Find where the given text appears and provide that cell's center as [X, Y] coordinate. 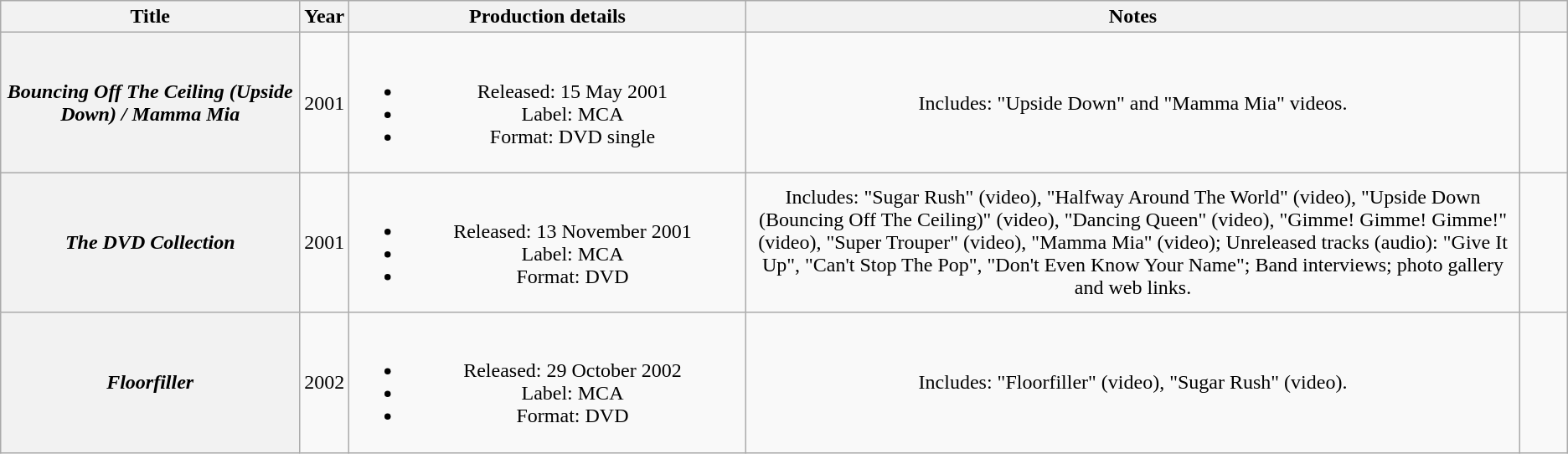
2002 [325, 382]
Released: 15 May 2001Label: MCAFormat: DVD single [548, 102]
Production details [548, 17]
Year [325, 17]
Released: 13 November 2001Label: MCAFormat: DVD [548, 243]
Bouncing Off The Ceiling (Upside Down) / Mamma Mia [151, 102]
The DVD Collection [151, 243]
Notes [1132, 17]
Title [151, 17]
Floorfiller [151, 382]
Released: 29 October 2002Label: MCAFormat: DVD [548, 382]
Includes: "Floorfiller" (video), "Sugar Rush" (video). [1132, 382]
Includes: "Upside Down" and "Mamma Mia" videos. [1132, 102]
